Locate the cell with the specified text and output its [x, y] center coordinate. 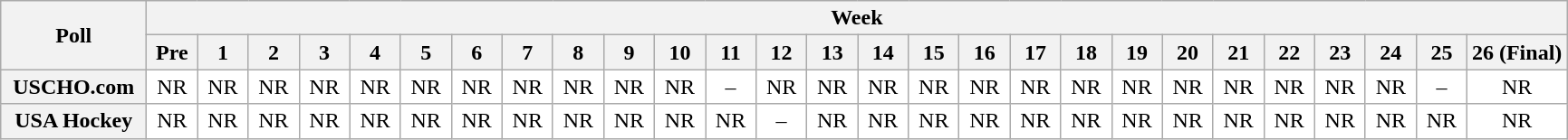
12 [782, 52]
19 [1137, 52]
8 [578, 52]
13 [832, 52]
20 [1188, 52]
21 [1238, 52]
2 [274, 52]
9 [629, 52]
4 [375, 52]
10 [679, 52]
15 [934, 52]
14 [883, 52]
3 [324, 52]
Pre [172, 52]
Week [857, 18]
6 [476, 52]
Poll [74, 35]
16 [985, 52]
26 (Final) [1516, 52]
23 [1340, 52]
17 [1035, 52]
25 [1441, 52]
11 [730, 52]
24 [1390, 52]
USA Hockey [74, 121]
1 [223, 52]
22 [1289, 52]
18 [1086, 52]
5 [426, 52]
7 [527, 52]
USCHO.com [74, 87]
